Capture the cell that displays the provided text and extract its (X, Y) central coordinate. 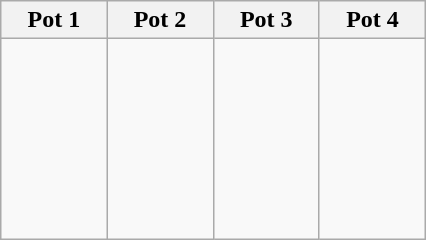
Pot 3 (266, 20)
Pot 1 (54, 20)
Pot 4 (372, 20)
Pot 2 (160, 20)
